From the cell containing the given text, extract its center point as [x, y] coordinate. 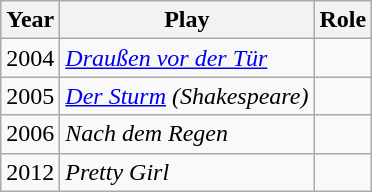
Role [343, 20]
Nach dem Regen [187, 134]
2006 [30, 134]
2012 [30, 172]
Play [187, 20]
2005 [30, 96]
2004 [30, 58]
Draußen vor der Tür [187, 58]
Year [30, 20]
Pretty Girl [187, 172]
Der Sturm (Shakespeare) [187, 96]
